Return the (x, y) coordinate for the center point of the cell that contains the specified text.  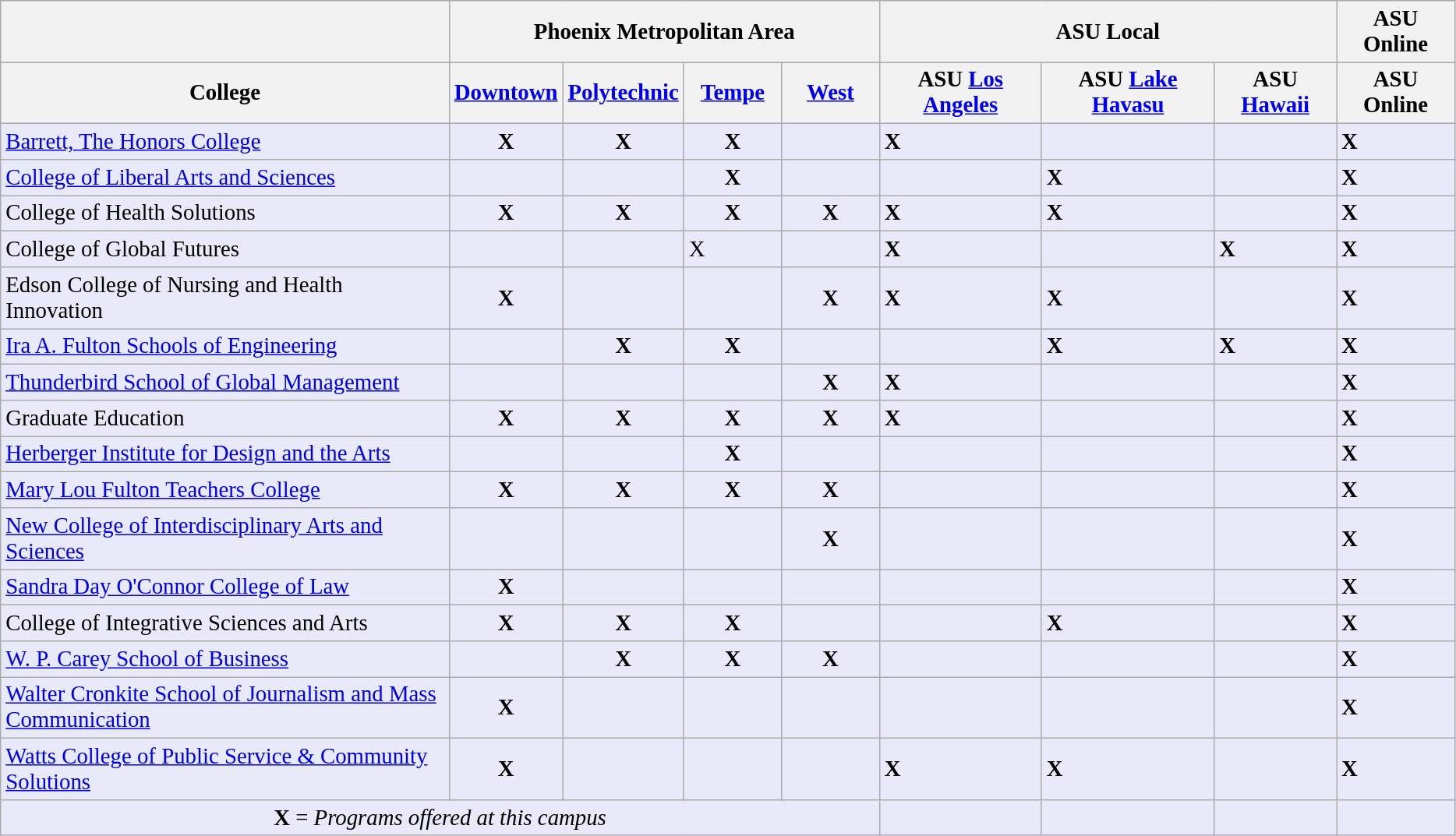
College of Health Solutions (224, 213)
Ira A. Fulton Schools of Engineering (224, 347)
Mary Lou Fulton Teachers College (224, 490)
ASU Hawaii (1275, 93)
Herberger Institute for Design and the Arts (224, 454)
X = Programs offered at this campus (440, 818)
Edson College of Nursing and Health Innovation (224, 298)
Graduate Education (224, 418)
ASU Los Angeles (960, 93)
Walter Cronkite School of Journalism and Mass Communication (224, 707)
College of Global Futures (224, 249)
ASU Lake Havasu (1127, 93)
College (224, 93)
Thunderbird School of Global Management (224, 383)
Tempe (733, 93)
ASU Local (1108, 31)
College of Liberal Arts and Sciences (224, 178)
Downtown (506, 93)
Sandra Day O'Connor College of Law (224, 587)
Watts College of Public Service & Community Solutions (224, 770)
Phoenix Metropolitan Area (664, 31)
W. P. Carey School of Business (224, 659)
New College of Interdisciplinary Arts and Sciences (224, 539)
West (831, 93)
Polytechnic (624, 93)
Barrett, The Honors College (224, 142)
College of Integrative Sciences and Arts (224, 623)
